Detect which cell encompasses the target text, then output its [x, y] center coordinate. 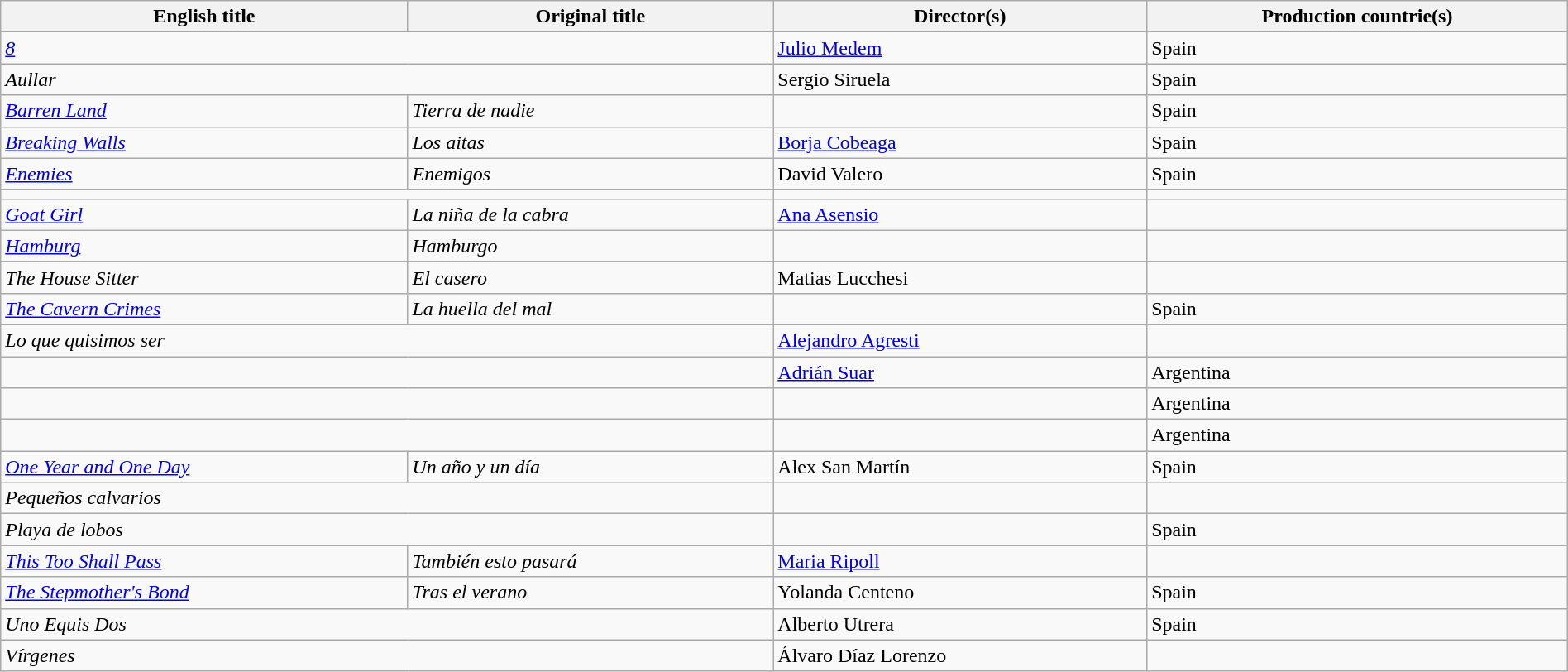
Vírgenes [387, 655]
También esto pasará [590, 561]
Hamburgo [590, 246]
One Year and One Day [204, 467]
Aullar [387, 79]
Alberto Utrera [960, 624]
Goat Girl [204, 214]
This Too Shall Pass [204, 561]
El casero [590, 277]
La huella del mal [590, 309]
Los aitas [590, 142]
Julio Medem [960, 48]
Director(s) [960, 17]
Alex San Martín [960, 467]
Lo que quisimos ser [387, 340]
Tierra de nadie [590, 111]
Tras el verano [590, 593]
Adrián Suar [960, 372]
David Valero [960, 174]
Matias Lucchesi [960, 277]
Uno Equis Dos [387, 624]
The Cavern Crimes [204, 309]
Ana Asensio [960, 214]
Yolanda Centeno [960, 593]
Barren Land [204, 111]
Pequeños calvarios [387, 498]
Enemigos [590, 174]
Un año y un día [590, 467]
Enemies [204, 174]
The Stepmother's Bond [204, 593]
Hamburg [204, 246]
Sergio Siruela [960, 79]
Álvaro Díaz Lorenzo [960, 655]
English title [204, 17]
The House Sitter [204, 277]
Alejandro Agresti [960, 340]
La niña de la cabra [590, 214]
Borja Cobeaga [960, 142]
Original title [590, 17]
Playa de lobos [387, 530]
Maria Ripoll [960, 561]
8 [387, 48]
Production countrie(s) [1358, 17]
Breaking Walls [204, 142]
